Identify which cell holds the provided text, then report its [x, y] central coordinate. 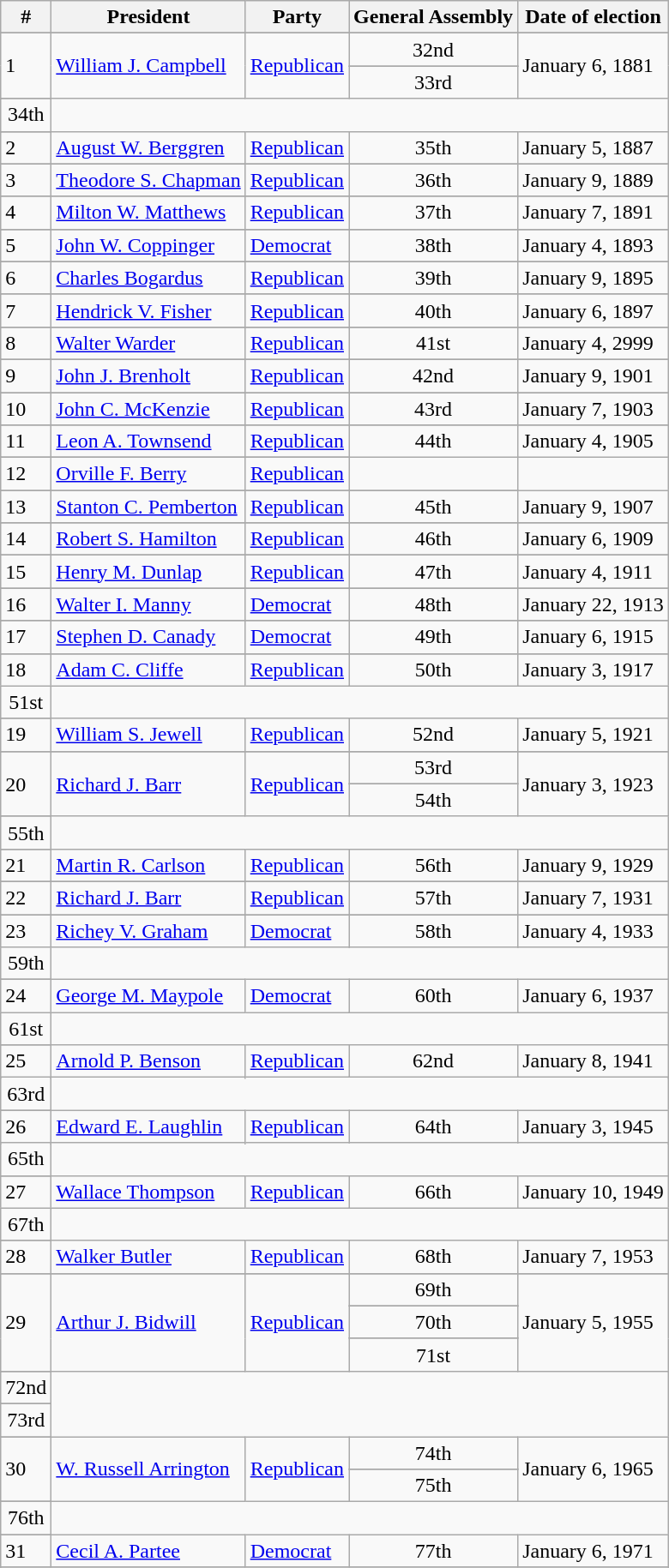
57th [434, 898]
30 [26, 1469]
January 3, 1917 [594, 670]
11 [26, 442]
58th [434, 930]
3 [26, 180]
Robert S. Hamilton [148, 539]
January 9, 1889 [594, 180]
45th [434, 507]
W. Russell Arrington [148, 1469]
Stephen D. Canady [148, 637]
January 6, 1897 [594, 310]
13 [26, 507]
47th [434, 572]
9 [26, 375]
Walter Warder [148, 343]
67th [26, 1224]
General Assembly [434, 17]
7 [26, 310]
January 4, 1893 [594, 245]
28 [26, 1257]
27 [26, 1192]
55th [26, 832]
18 [26, 670]
January 6, 1965 [594, 1469]
Wallace Thompson [148, 1192]
63rd [26, 1094]
Milton W. Matthews [148, 213]
Party [297, 17]
32nd [434, 50]
19 [26, 735]
68th [434, 1257]
January 6, 1881 [594, 66]
14 [26, 539]
40th [434, 310]
60th [434, 996]
Walter I. Manny [148, 604]
August W. Berggren [148, 147]
Arnold P. Benson [148, 1061]
76th [26, 1518]
25 [26, 1061]
62nd [434, 1061]
75th [434, 1486]
January 5, 1887 [594, 147]
1 [26, 66]
65th [26, 1159]
56th [434, 865]
69th [434, 1289]
26 [26, 1126]
4 [26, 213]
Stanton C. Pemberton [148, 507]
39th [434, 278]
January 8, 1941 [594, 1061]
36th [434, 180]
77th [434, 1551]
20 [26, 784]
January 4, 1911 [594, 572]
January 9, 1907 [594, 507]
38th [434, 245]
46th [434, 539]
January 9, 1901 [594, 375]
31 [26, 1551]
Henry M. Dunlap [148, 572]
24 [26, 996]
10 [26, 409]
15 [26, 572]
34th [26, 115]
Charles Bogardus [148, 278]
Orville F. Berry [148, 474]
48th [434, 604]
72nd [26, 1387]
# [26, 17]
Theodore S. Chapman [148, 180]
21 [26, 865]
January 10, 1949 [594, 1192]
Leon A. Townsend [148, 442]
64th [434, 1126]
33rd [434, 82]
49th [434, 637]
50th [434, 670]
42nd [434, 375]
William S. Jewell [148, 735]
6 [26, 278]
Cecil A. Partee [148, 1551]
President [148, 17]
January 6, 1971 [594, 1551]
23 [26, 930]
January 4, 2999 [594, 343]
41st [434, 343]
Arthur J. Bidwill [148, 1322]
73rd [26, 1420]
January 4, 1905 [594, 442]
January 7, 1891 [594, 213]
January 6, 1937 [594, 996]
44th [434, 442]
53rd [434, 767]
January 5, 1955 [594, 1322]
George M. Maypole [148, 996]
70th [434, 1322]
January 7, 1903 [594, 409]
Walker Butler [148, 1257]
2 [26, 147]
Richey V. Graham [148, 930]
John W. Coppinger [148, 245]
January 4, 1933 [594, 930]
66th [434, 1192]
Edward E. Laughlin [148, 1126]
January 22, 1913 [594, 604]
January 6, 1915 [594, 637]
59th [26, 964]
29 [26, 1322]
8 [26, 343]
43rd [434, 409]
52nd [434, 735]
37th [434, 213]
Hendrick V. Fisher [148, 310]
12 [26, 474]
January 9, 1929 [594, 865]
35th [434, 147]
January 9, 1895 [594, 278]
John J. Brenholt [148, 375]
54th [434, 800]
22 [26, 898]
January 3, 1923 [594, 784]
January 7, 1931 [594, 898]
Adam C. Cliffe [148, 670]
January 7, 1953 [594, 1257]
January 6, 1909 [594, 539]
17 [26, 637]
16 [26, 604]
William J. Campbell [148, 66]
71st [434, 1355]
January 5, 1921 [594, 735]
5 [26, 245]
Martin R. Carlson [148, 865]
51st [26, 702]
Date of election [594, 17]
John C. McKenzie [148, 409]
74th [434, 1453]
61st [26, 1029]
January 3, 1945 [594, 1126]
